Return [X, Y] of the center of cell containing provided text 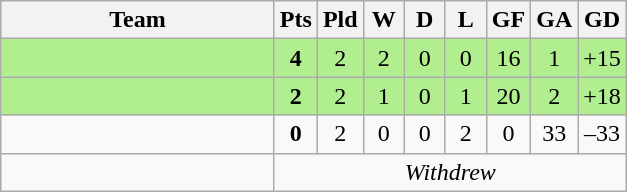
GF [508, 20]
+15 [602, 58]
20 [508, 96]
W [384, 20]
Withdrew [450, 172]
Pld [340, 20]
+18 [602, 96]
D [424, 20]
GA [554, 20]
4 [296, 58]
33 [554, 134]
Pts [296, 20]
–33 [602, 134]
L [466, 20]
GD [602, 20]
Team [138, 20]
16 [508, 58]
